From the cell containing the given text, extract its center point as (X, Y) coordinate. 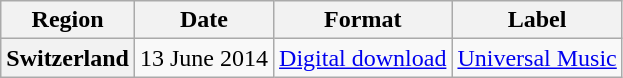
Region (68, 20)
Digital download (363, 58)
Date (204, 20)
13 June 2014 (204, 58)
Universal Music (537, 58)
Label (537, 20)
Format (363, 20)
Switzerland (68, 58)
